From the cell containing the given text, extract its center point as [X, Y] coordinate. 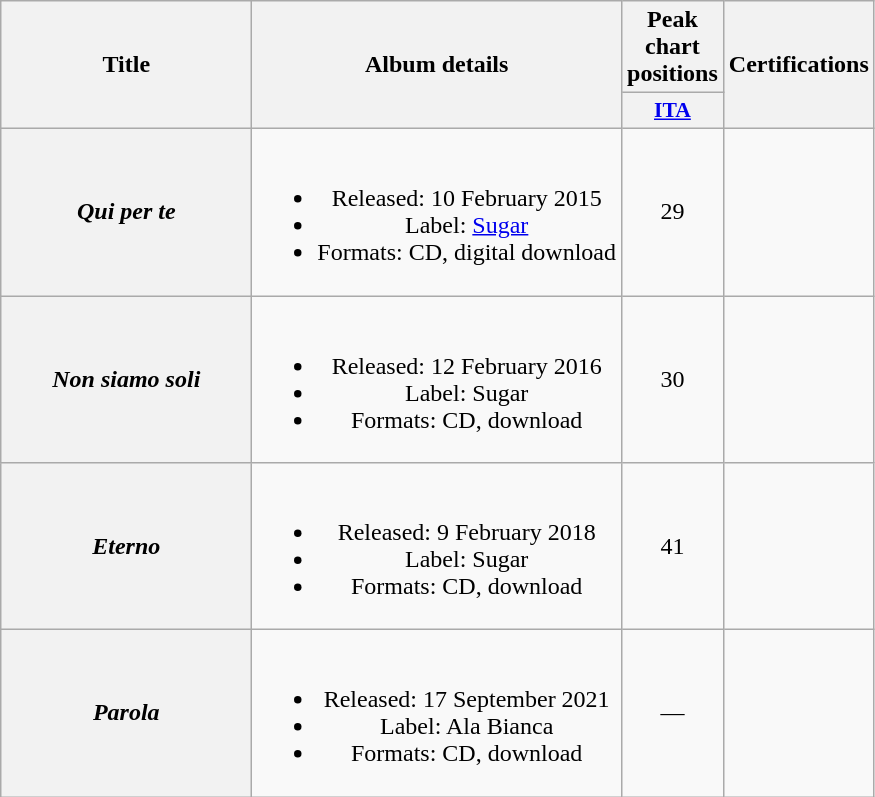
Peak chart positions [673, 47]
Album details [437, 65]
Released: 10 February 2015Label: SugarFormats: CD, digital download [437, 212]
Non siamo soli [126, 380]
Eterno [126, 546]
ITA [673, 111]
41 [673, 546]
Released: 12 February 2016Label: SugarFormats: CD, download [437, 380]
Released: 9 February 2018Label: SugarFormats: CD, download [437, 546]
— [673, 714]
Title [126, 65]
Released: 17 September 2021Label: Ala BiancaFormats: CD, download [437, 714]
Certifications [798, 65]
29 [673, 212]
Qui per te [126, 212]
Parola [126, 714]
30 [673, 380]
